Detect which cell encompasses the target text, then output its (x, y) center coordinate. 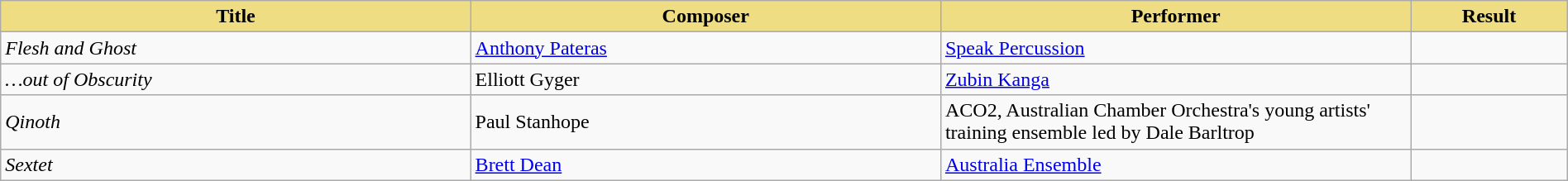
Sextet (236, 164)
Australia Ensemble (1175, 164)
…out of Obscurity (236, 79)
Speak Percussion (1175, 48)
Brett Dean (705, 164)
Elliott Gyger (705, 79)
ACO2, Australian Chamber Orchestra's young artists' training ensemble led by Dale Barltrop (1175, 122)
Flesh and Ghost (236, 48)
Qinoth (236, 122)
Zubin Kanga (1175, 79)
Performer (1175, 17)
Composer (705, 17)
Title (236, 17)
Paul Stanhope (705, 122)
Result (1489, 17)
Anthony Pateras (705, 48)
